Provide the (X, Y) coordinate of the cell's center where the given text is located.  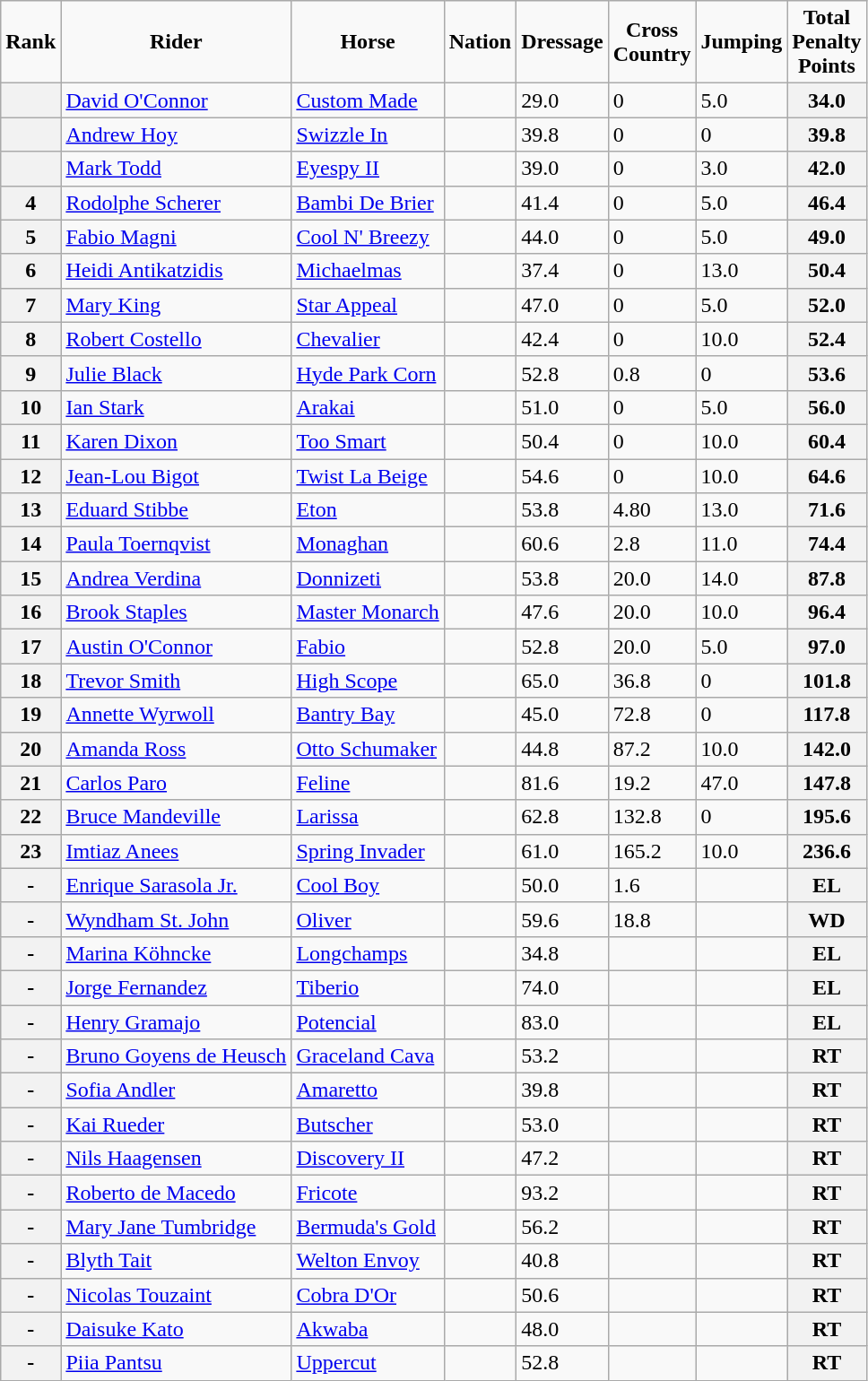
47.2 (563, 1159)
15 (30, 578)
10 (30, 407)
Bruce Mandeville (176, 817)
Otto Schumaker (368, 749)
Spring Invader (368, 851)
Eton (368, 510)
Tiberio (368, 987)
Cool N' Breezy (368, 237)
Piia Pantsu (176, 1363)
4.80 (652, 510)
Uppercut (368, 1363)
Mark Todd (176, 169)
64.6 (827, 476)
147.8 (827, 783)
Daisuke Kato (176, 1329)
Annette Wyrwoll (176, 715)
50.6 (563, 1295)
72.8 (652, 715)
Star Appeal (368, 305)
Oliver (368, 919)
Mary Jane Tumbridge (176, 1227)
101.8 (827, 681)
Roberto de Macedo (176, 1193)
Fabio (368, 647)
Feline (368, 783)
47.6 (563, 612)
23 (30, 851)
Discovery II (368, 1159)
87.8 (827, 578)
Graceland Cava (368, 1056)
Cool Boy (368, 885)
74.0 (563, 987)
71.6 (827, 510)
Bermuda's Gold (368, 1227)
2.8 (652, 544)
Swizzle In (368, 135)
Arakai (368, 407)
Henry Gramajo (176, 1021)
Total Penalty Points (827, 42)
97.0 (827, 647)
Mary King (176, 305)
50.0 (563, 885)
19 (30, 715)
Marina Köhncke (176, 953)
Welton Envoy (368, 1261)
5 (30, 237)
48.0 (563, 1329)
29.0 (563, 100)
Akwaba (368, 1329)
1.6 (652, 885)
8 (30, 339)
17 (30, 647)
11 (30, 441)
Amaretto (368, 1090)
195.6 (827, 817)
11.0 (742, 544)
19.2 (652, 783)
74.4 (827, 544)
Bambi De Brier (368, 203)
Nils Haagensen (176, 1159)
9 (30, 373)
60.4 (827, 441)
Horse (368, 42)
Trevor Smith (176, 681)
Chevalier (368, 339)
Cobra D'Or (368, 1295)
12 (30, 476)
Bantry Bay (368, 715)
61.0 (563, 851)
Cross Country (652, 42)
Dressage (563, 42)
Michaelmas (368, 271)
Heidi Antikatzidis (176, 271)
52.0 (827, 305)
93.2 (563, 1193)
Brook Staples (176, 612)
Potencial (368, 1021)
54.6 (563, 476)
44.8 (563, 749)
Fabio Magni (176, 237)
21 (30, 783)
53.2 (563, 1056)
13 (30, 510)
40.8 (563, 1261)
Donnizeti (368, 578)
36.8 (652, 681)
142.0 (827, 749)
45.0 (563, 715)
Wyndham St. John (176, 919)
Robert Costello (176, 339)
39.0 (563, 169)
42.0 (827, 169)
44.0 (563, 237)
34.0 (827, 100)
Monaghan (368, 544)
18 (30, 681)
59.6 (563, 919)
62.8 (563, 817)
Amanda Ross (176, 749)
56.2 (563, 1227)
236.6 (827, 851)
Rank (30, 42)
Larissa (368, 817)
Twist La Beige (368, 476)
52.4 (827, 339)
Custom Made (368, 100)
14.0 (742, 578)
Bruno Goyens de Heusch (176, 1056)
Jumping (742, 42)
Longchamps (368, 953)
0.8 (652, 373)
165.2 (652, 851)
Jorge Fernandez (176, 987)
34.8 (563, 953)
117.8 (827, 715)
42.4 (563, 339)
Fricote (368, 1193)
49.0 (827, 237)
WD (827, 919)
4 (30, 203)
Too Smart (368, 441)
60.6 (563, 544)
81.6 (563, 783)
Master Monarch (368, 612)
56.0 (827, 407)
Andrew Hoy (176, 135)
Butscher (368, 1125)
Jean-Lou Bigot (176, 476)
53.0 (563, 1125)
65.0 (563, 681)
14 (30, 544)
Eduard Stibbe (176, 510)
132.8 (652, 817)
Nation (480, 42)
High Scope (368, 681)
3.0 (742, 169)
Nicolas Touzaint (176, 1295)
18.8 (652, 919)
51.0 (563, 407)
Rider (176, 42)
16 (30, 612)
53.6 (827, 373)
7 (30, 305)
Hyde Park Corn (368, 373)
Ian Stark (176, 407)
6 (30, 271)
Kai Rueder (176, 1125)
83.0 (563, 1021)
46.4 (827, 203)
Julie Black (176, 373)
96.4 (827, 612)
Karen Dixon (176, 441)
Imtiaz Anees (176, 851)
22 (30, 817)
Eyespy II (368, 169)
Blyth Tait (176, 1261)
Enrique Sarasola Jr. (176, 885)
41.4 (563, 203)
Paula Toernqvist (176, 544)
Rodolphe Scherer (176, 203)
Carlos Paro (176, 783)
Andrea Verdina (176, 578)
Sofia Andler (176, 1090)
87.2 (652, 749)
20 (30, 749)
Austin O'Connor (176, 647)
David O'Connor (176, 100)
37.4 (563, 271)
